Return [X, Y] of the center of cell containing provided text 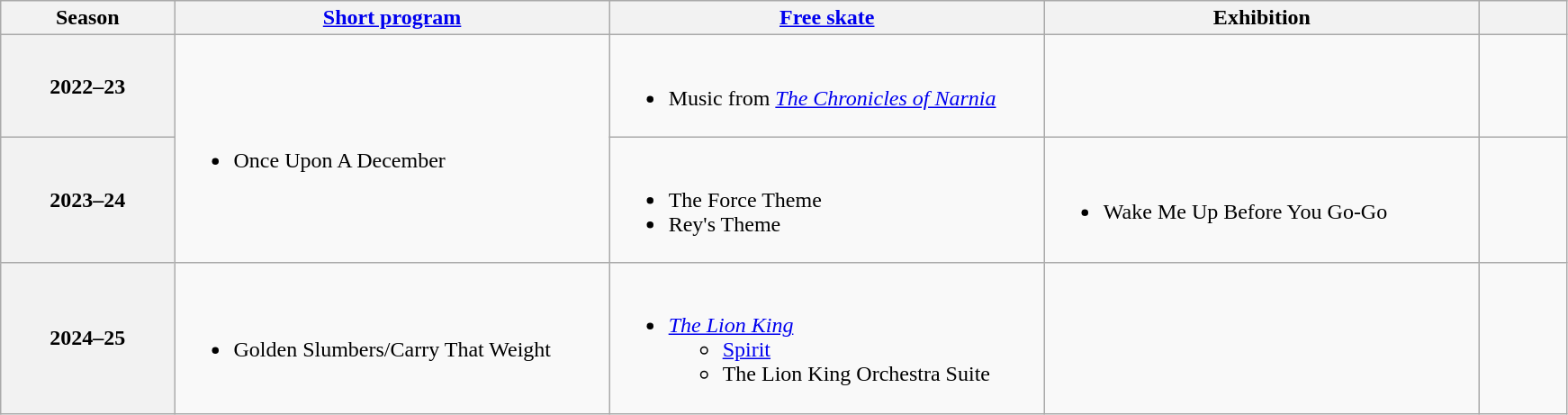
The Force ThemeRey's Theme [826, 200]
Once Upon A December [392, 149]
Short program [392, 18]
Season [88, 18]
2023–24 [88, 200]
Exhibition [1262, 18]
The Lion KingSpirit The Lion King Orchestra Suite [826, 338]
Music from The Chronicles of Narnia [826, 86]
Free skate [826, 18]
Wake Me Up Before You Go-Go [1262, 200]
Golden Slumbers/Carry That Weight [392, 338]
2024–25 [88, 338]
2022–23 [88, 86]
